From the cell containing the given text, extract its center point as (X, Y) coordinate. 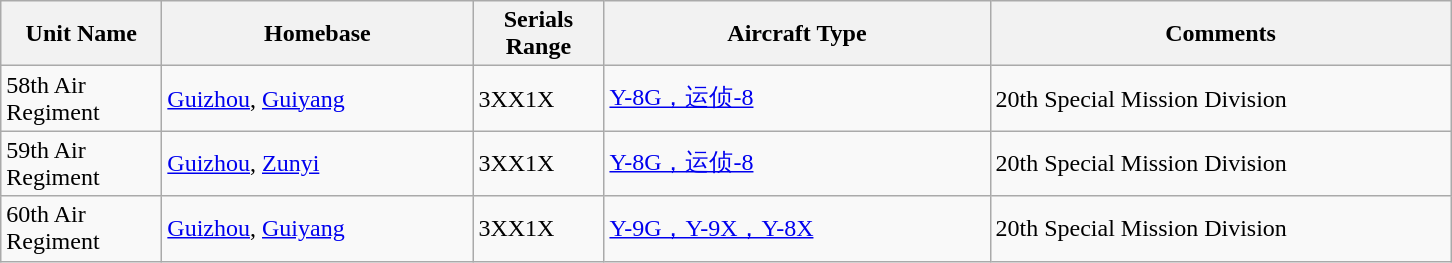
Unit Name (82, 34)
Y-9G，Y-9X，Y-8X (797, 228)
59th Air Regiment (82, 164)
Comments (1220, 34)
Serials Range (538, 34)
Guizhou, Zunyi (318, 164)
Aircraft Type (797, 34)
Homebase (318, 34)
60th Air Regiment (82, 228)
58th Air Regiment (82, 98)
